Locate the cell with the specified text and output its [x, y] center coordinate. 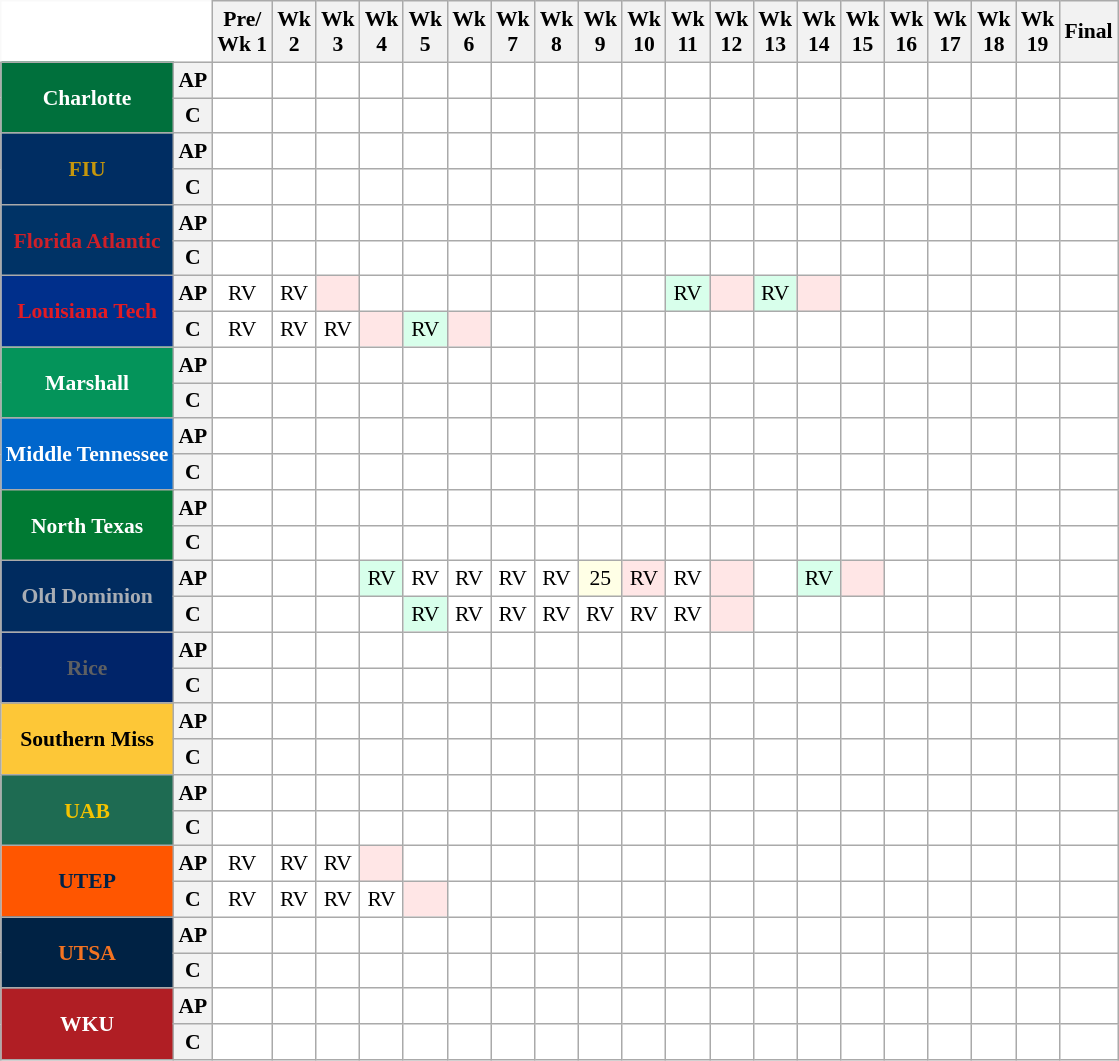
Wk5 [425, 32]
Wk14 [819, 32]
Louisiana Tech [88, 312]
Old Dominion [88, 596]
Charlotte [88, 98]
Wk10 [644, 32]
Wk11 [688, 32]
UTSA [88, 952]
Wk12 [732, 32]
North Texas [88, 526]
UTEP [88, 882]
Wk8 [557, 32]
Wk19 [1038, 32]
Wk13 [775, 32]
Rice [88, 668]
Southern Miss [88, 740]
Wk15 [863, 32]
25 [600, 579]
Wk3 [338, 32]
Marshall [88, 382]
Wk18 [994, 32]
FIU [88, 170]
Wk9 [600, 32]
Florida Atlantic [88, 240]
Wk2 [294, 32]
WKU [88, 1024]
Wk17 [950, 32]
Pre/Wk 1 [242, 32]
Wk7 [513, 32]
Wk16 [906, 32]
Final [1088, 32]
Wk6 [469, 32]
UAB [88, 810]
Wk4 [382, 32]
Middle Tennessee [88, 454]
